Find where the given text appears and provide that cell's center as [x, y] coordinate. 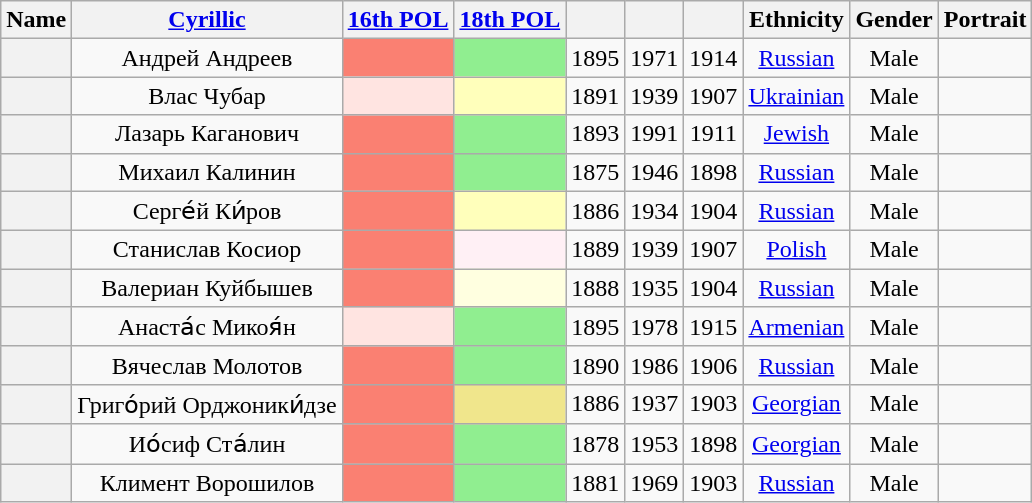
Валериан Куйбышев [207, 288]
1881 [596, 483]
16th POL [398, 20]
1986 [654, 365]
Name [36, 20]
1891 [596, 96]
Вячеслав Молотов [207, 365]
Михаил Калинин [207, 172]
Cyrillic [207, 20]
1969 [654, 483]
Ukrainian [796, 96]
Jewish [796, 134]
Ethnicity [796, 20]
1888 [596, 288]
Armenian [796, 327]
Григо́рий Орджоники́дзе [207, 404]
1878 [596, 444]
1953 [654, 444]
1893 [596, 134]
1911 [714, 134]
1935 [654, 288]
1937 [654, 404]
Климент Ворошилов [207, 483]
Серге́й Ки́ров [207, 211]
1978 [654, 327]
1915 [714, 327]
1890 [596, 365]
1991 [654, 134]
1875 [596, 172]
Ио́сиф Ста́лин [207, 444]
Gender [894, 20]
1889 [596, 250]
Лазарь Каганович [207, 134]
18th POL [510, 20]
1946 [654, 172]
1934 [654, 211]
Анаста́с Микоя́н [207, 327]
1971 [654, 58]
Portrait [985, 20]
Андрей Андреев [207, 58]
1906 [714, 365]
Влас Чубар [207, 96]
Polish [796, 250]
Станислав Косиор [207, 250]
1914 [714, 58]
